Output the [X, Y] coordinate of the center of the cell containing the given text.  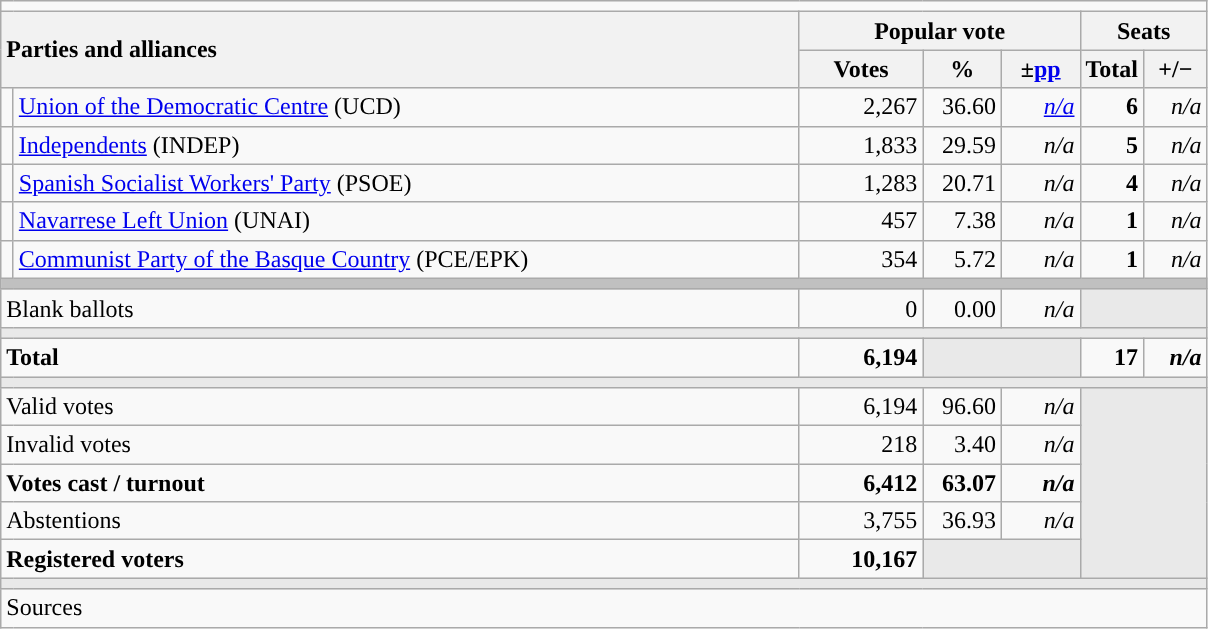
218 [861, 445]
Parties and alliances [400, 50]
4 [1112, 183]
1,283 [861, 183]
10,167 [861, 559]
5 [1112, 145]
2,267 [861, 107]
36.60 [962, 107]
Spanish Socialist Workers' Party (PSOE) [406, 183]
Navarrese Left Union (UNAI) [406, 221]
Registered voters [400, 559]
Independents (INDEP) [406, 145]
3,755 [861, 521]
Seats [1144, 31]
7.38 [962, 221]
3.40 [962, 445]
Union of the Democratic Centre (UCD) [406, 107]
% [962, 69]
Popular vote [940, 31]
Votes [861, 69]
63.07 [962, 483]
+/− [1176, 69]
20.71 [962, 183]
0 [861, 308]
457 [861, 221]
Abstentions [400, 521]
±pp [1040, 69]
6 [1112, 107]
Valid votes [400, 407]
1,833 [861, 145]
Votes cast / turnout [400, 483]
354 [861, 259]
96.60 [962, 407]
36.93 [962, 521]
17 [1112, 357]
Sources [604, 608]
Invalid votes [400, 445]
5.72 [962, 259]
Blank ballots [400, 308]
Communist Party of the Basque Country (PCE/EPK) [406, 259]
0.00 [962, 308]
6,412 [861, 483]
29.59 [962, 145]
